Identify which cell holds the provided text, then report its [x, y] central coordinate. 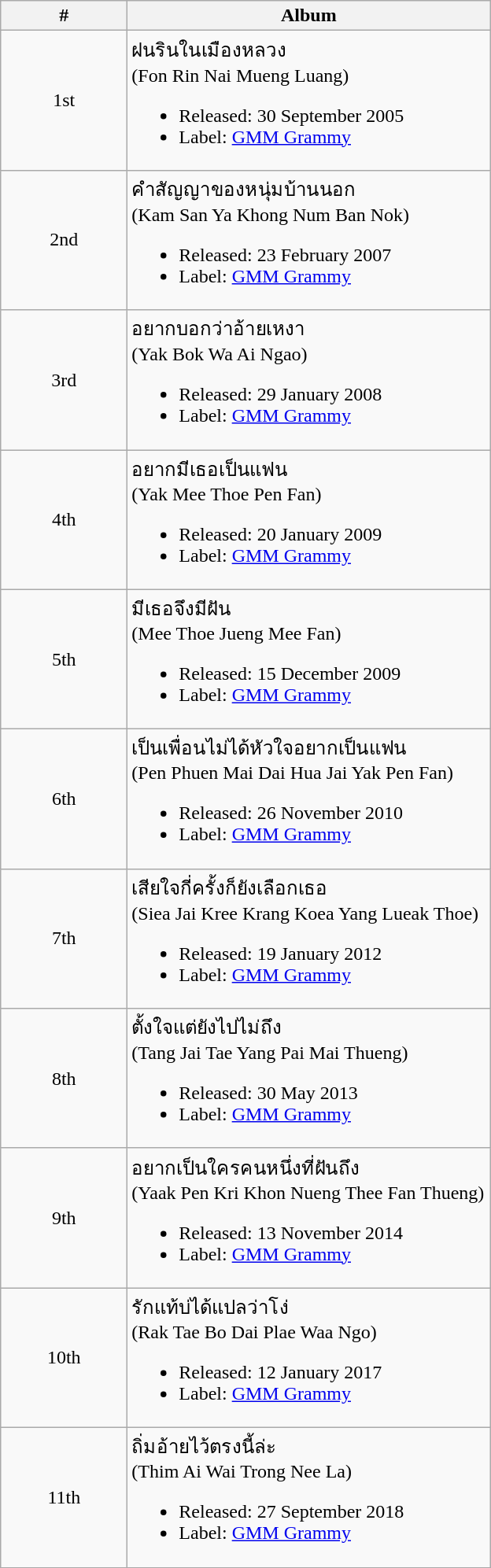
10th [65, 1358]
8th [65, 1079]
4th [65, 520]
อยากเป็นใครคนหนึ่งที่ฝันถึง(Yaak Pen Kri Khon Nueng Thee Fan Thueng)Released: 13 November 2014Label: GMM Grammy [308, 1218]
มีเธอจึงมีฝัน(Mee Thoe Jueng Mee Fan)Released: 15 December 2009Label: GMM Grammy [308, 659]
3rd [65, 380]
อยากมีเธอเป็นแฟน(Yak Mee Thoe Pen Fan)Released: 20 January 2009Label: GMM Grammy [308, 520]
11th [65, 1497]
# [65, 16]
เสียใจกี่ครั้งก็ยังเลือกเธอ(Siea Jai Kree Krang Koea Yang Lueak Thoe)Released: 19 January 2012Label: GMM Grammy [308, 939]
1st [65, 101]
รักแท้บ่ได้แปลว่าโง่(Rak Tae Bo Dai Plae Waa Ngo)Released: 12 January 2017Label: GMM Grammy [308, 1358]
ฝนรินในเมืองหลวง(Fon Rin Nai Mueng Luang)Released: 30 September 2005Label: GMM Grammy [308, 101]
2nd [65, 240]
คำสัญญาของหนุ่มบ้านนอก(Kam San Ya Khong Num Ban Nok)Released: 23 February 2007Label: GMM Grammy [308, 240]
6th [65, 799]
เป็นเพื่อนไม่ได้หัวใจอยากเป็นแฟน(Pen Phuen Mai Dai Hua Jai Yak Pen Fan)Released: 26 November 2010Label: GMM Grammy [308, 799]
อยากบอกว่าอ้ายเหงา(Yak Bok Wa Ai Ngao)Released: 29 January 2008Label: GMM Grammy [308, 380]
9th [65, 1218]
Album [308, 16]
7th [65, 939]
ถิ่มอ้ายไว้ตรงนี้ล่ะ(Thim Ai Wai Trong Nee La)Released: 27 September 2018Label: GMM Grammy [308, 1497]
5th [65, 659]
ตั้งใจแต่ยังไปไม่ถึง(Tang Jai Tae Yang Pai Mai Thueng)Released: 30 May 2013Label: GMM Grammy [308, 1079]
